Detect which cell encompasses the target text, then output its [x, y] center coordinate. 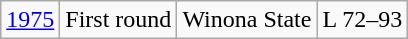
First round [118, 20]
L 72–93 [362, 20]
Winona State [247, 20]
1975 [30, 20]
